Capture the cell that displays the provided text and extract its [X, Y] central coordinate. 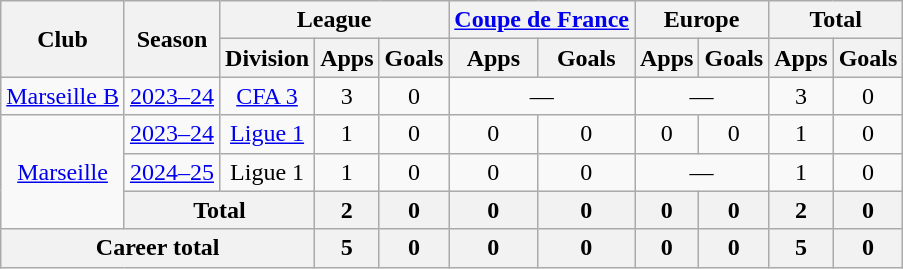
Europe [701, 20]
CFA 3 [268, 96]
Season [172, 39]
Coupe de France [542, 20]
Marseille [63, 172]
Marseille B [63, 96]
League [334, 20]
2024–25 [172, 172]
Division [268, 58]
Career total [158, 248]
Club [63, 39]
